Detect which cell encompasses the target text, then output its [x, y] center coordinate. 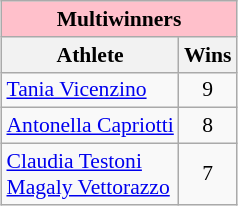
Athlete [90, 55]
7 [208, 174]
Antonella Capriotti [90, 126]
Multiwinners [118, 19]
Claudia TestoniMagaly Vettorazzo [90, 174]
Wins [208, 55]
8 [208, 126]
9 [208, 90]
Tania Vicenzino [90, 90]
